Provide the (x, y) coordinate of the cell's center where the given text is located.  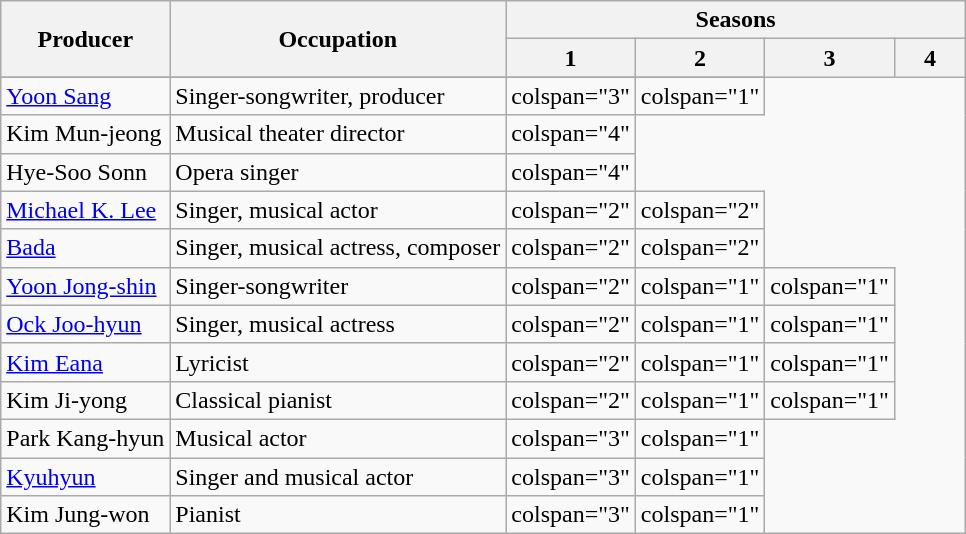
1 (571, 58)
Lyricist (338, 362)
Musical theater director (338, 134)
Singer, musical actor (338, 210)
Yoon Jong-shin (86, 286)
Yoon Sang (86, 96)
Seasons (736, 20)
Singer, musical actress, composer (338, 248)
4 (930, 58)
Singer, musical actress (338, 324)
3 (830, 58)
Singer-songwriter, producer (338, 96)
Occupation (338, 39)
Pianist (338, 515)
Musical actor (338, 438)
Kim Jung-won (86, 515)
Park Kang-hyun (86, 438)
Singer-songwriter (338, 286)
Opera singer (338, 172)
Hye-Soo Sonn (86, 172)
2 (700, 58)
Singer and musical actor (338, 477)
Michael K. Lee (86, 210)
Kim Ji-yong (86, 400)
Bada (86, 248)
Kim Eana (86, 362)
Producer (86, 39)
Ock Joo-hyun (86, 324)
Classical pianist (338, 400)
Kyuhyun (86, 477)
Kim Mun-jeong (86, 134)
